Determine the (X, Y) coordinate at the center of the cell enclosing the given text.  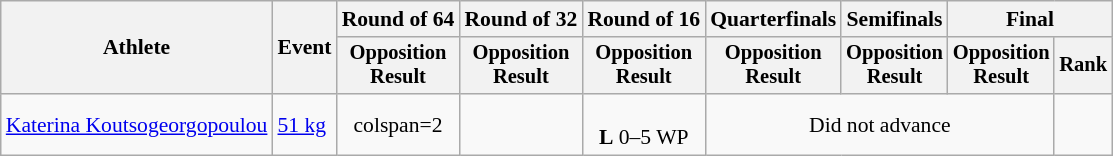
Athlete (137, 48)
Quarterfinals (773, 19)
Round of 16 (644, 19)
Katerina Koutsogeorgopoulou (137, 124)
Rank (1083, 66)
Did not advance (880, 124)
Round of 32 (520, 19)
51 kg (304, 124)
Round of 64 (398, 19)
L 0–5 WP (644, 124)
Semifinals (894, 19)
Final (1030, 19)
colspan=2 (398, 124)
Event (304, 48)
